Return the (X, Y) coordinate for the center point of the cell that contains the specified text.  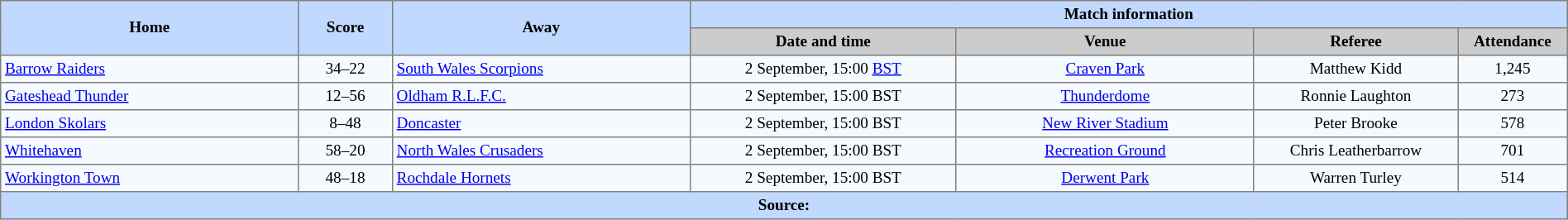
New River Stadium (1105, 124)
Ronnie Laughton (1355, 96)
London Skolars (150, 124)
Match information (1128, 15)
Barrow Raiders (150, 69)
1,245 (1513, 69)
Doncaster (541, 124)
Whitehaven (150, 151)
701 (1513, 151)
Oldham R.L.F.C. (541, 96)
Away (541, 28)
Referee (1355, 41)
Matthew Kidd (1355, 69)
North Wales Crusaders (541, 151)
Gateshead Thunder (150, 96)
8–48 (346, 124)
Warren Turley (1355, 179)
514 (1513, 179)
34–22 (346, 69)
South Wales Scorpions (541, 69)
Craven Park (1105, 69)
Thunderdome (1105, 96)
578 (1513, 124)
Date and time (823, 41)
Score (346, 28)
Home (150, 28)
Attendance (1513, 41)
12–56 (346, 96)
Workington Town (150, 179)
Derwent Park (1105, 179)
Venue (1105, 41)
Recreation Ground (1105, 151)
48–18 (346, 179)
Source: (784, 205)
Peter Brooke (1355, 124)
273 (1513, 96)
Rochdale Hornets (541, 179)
Chris Leatherbarrow (1355, 151)
58–20 (346, 151)
